Identify which cell holds the provided text, then report its [X, Y] central coordinate. 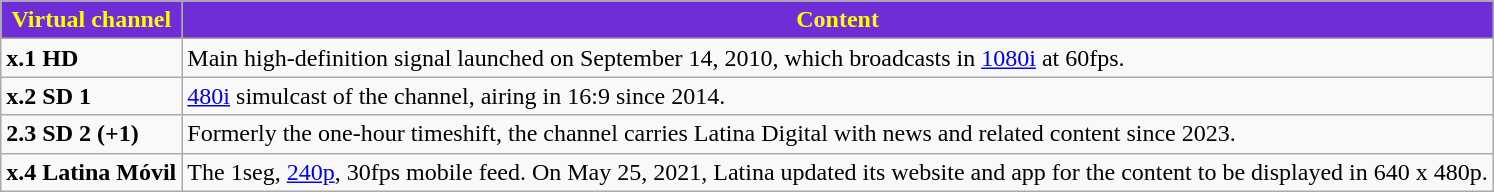
2.3 SD 2 (+1) [92, 134]
Formerly the one-hour timeshift, the channel carries Latina Digital with news and related content since 2023. [838, 134]
The 1seg, 240p, 30fps mobile feed. On May 25, 2021, Latina updated its website and app for the content to be displayed in 640 x 480p. [838, 172]
Main high-definition signal launched on September 14, 2010, which broadcasts in 1080i at 60fps. [838, 58]
Content [838, 20]
x.2 SD 1 [92, 96]
x.1 HD [92, 58]
480i simulcast of the channel, airing in 16:9 since 2014. [838, 96]
Virtual channel [92, 20]
x.4 Latina Móvil [92, 172]
